Extract the (x, y) coordinate from the center of the cell holding the provided text.  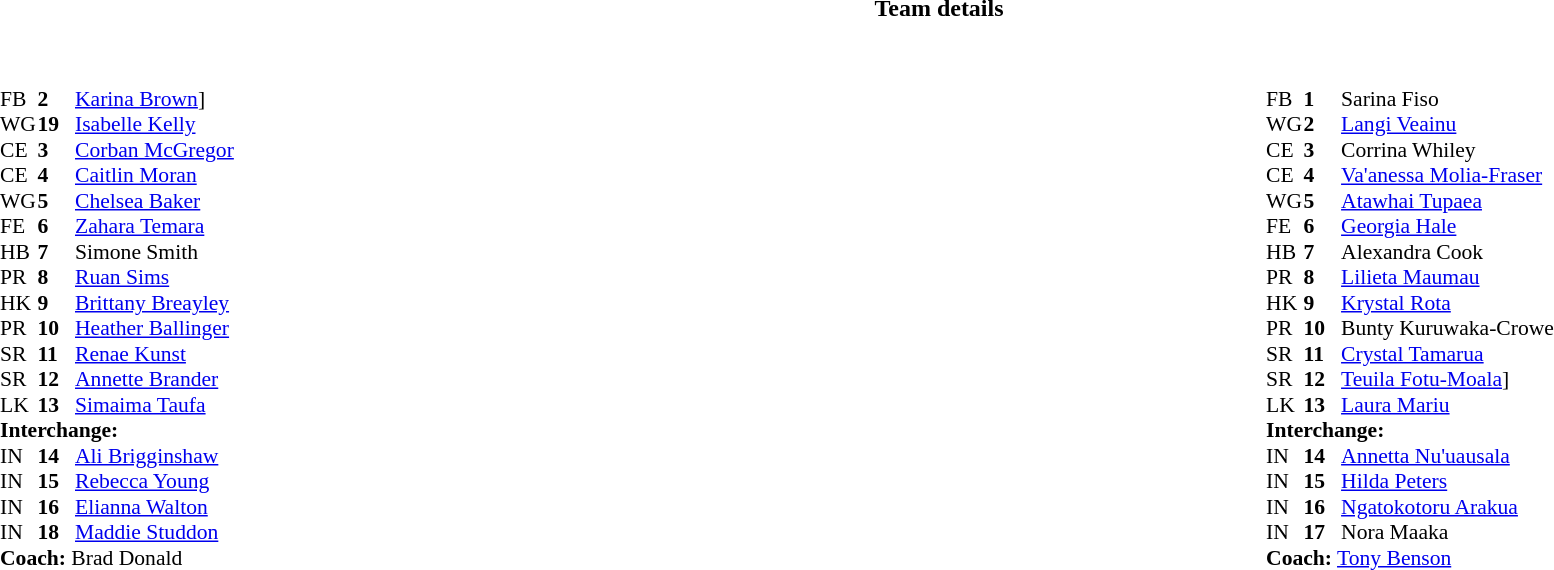
Annette Brander (154, 379)
Bunty Kuruwaka-Crowe (1448, 329)
Annetta Nu'uausala (1448, 456)
Caitlin Moran (154, 175)
Alexandra Cook (1448, 252)
Lilieta Maumau (1448, 277)
Krystal Rota (1448, 303)
18 (57, 533)
Langi Veainu (1448, 125)
Va'anessa Molia-Fraser (1448, 175)
Rebecca Young (154, 481)
Simone Smith (154, 252)
Isabelle Kelly (154, 125)
Hilda Peters (1448, 481)
Ruan Sims (154, 277)
Simaima Taufa (154, 405)
Zahara Temara (154, 227)
Nora Maaka (1448, 533)
Corrina Whiley (1448, 150)
Ngatokotoru Arakua (1448, 507)
Atawhai Tupaea (1448, 201)
Corban McGregor (154, 150)
17 (1323, 533)
Maddie Studdon (154, 533)
Ali Brigginshaw (154, 456)
Heather Ballinger (154, 329)
Sarina Fiso (1448, 99)
Crystal Tamarua (1448, 354)
Georgia Hale (1448, 227)
1 (1323, 99)
Renae Kunst (154, 354)
Laura Mariu (1448, 405)
Brittany Breayley (154, 303)
Karina Brown] (154, 99)
Teuila Fotu-Moala] (1448, 379)
Elianna Walton (154, 507)
Chelsea Baker (154, 201)
19 (57, 125)
